Scan for the cell matching the given text and deliver its [x, y] coordinate at center. 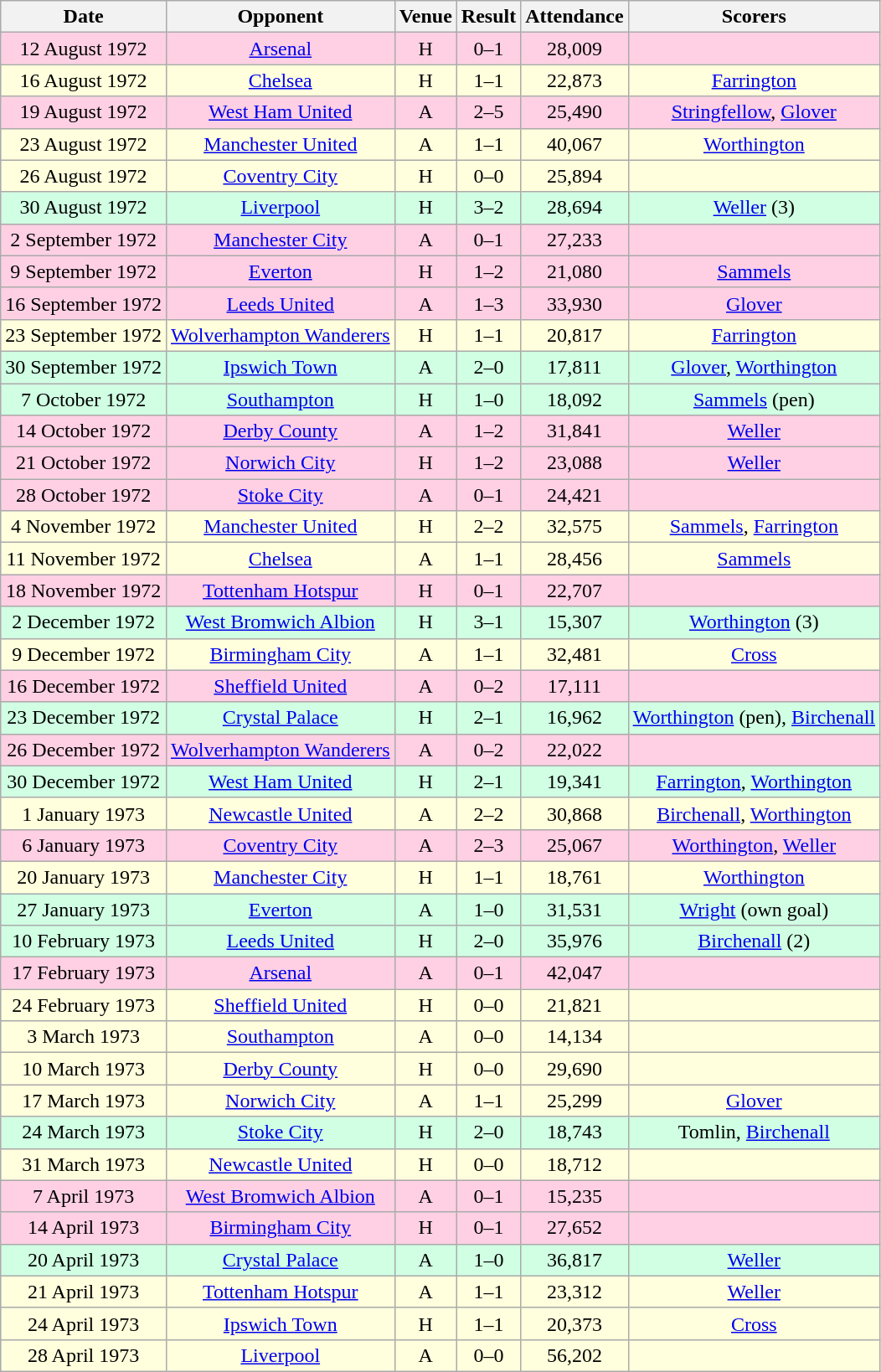
10 March 1973 [84, 1069]
Scorers [754, 17]
Venue [425, 17]
2 September 1972 [84, 240]
35,976 [574, 941]
14 October 1972 [84, 431]
33,930 [574, 303]
17,111 [574, 686]
20 January 1973 [84, 877]
27,652 [574, 1228]
24 March 1973 [84, 1132]
2–5 [488, 112]
21 April 1973 [84, 1292]
11 November 1972 [84, 559]
22,707 [574, 591]
21 October 1972 [84, 463]
14 April 1973 [84, 1228]
12 August 1972 [84, 49]
31,841 [574, 431]
1 January 1973 [84, 813]
14,134 [574, 1037]
3–2 [488, 208]
28 October 1972 [84, 495]
30 August 1972 [84, 208]
Farrington, Worthington [754, 781]
23,088 [574, 463]
Weller (3) [754, 208]
56,202 [574, 1355]
16 August 1972 [84, 80]
31 March 1973 [84, 1164]
16 September 1972 [84, 303]
28,456 [574, 559]
Worthington, Weller [754, 845]
10 February 1973 [84, 941]
Attendance [574, 17]
23 August 1972 [84, 144]
23 September 1972 [84, 335]
6 January 1973 [84, 845]
27 January 1973 [84, 909]
22,022 [574, 750]
7 October 1972 [84, 400]
24,421 [574, 495]
7 April 1973 [84, 1196]
18,761 [574, 877]
24 April 1973 [84, 1323]
27,233 [574, 240]
17 February 1973 [84, 973]
28,009 [574, 49]
17,811 [574, 367]
Wright (own goal) [754, 909]
Sammels, Farrington [754, 527]
4 November 1972 [84, 527]
3 March 1973 [84, 1037]
26 December 1972 [84, 750]
21,821 [574, 1005]
22,873 [574, 80]
24 February 1973 [84, 1005]
16,962 [574, 718]
Birchenall (2) [754, 941]
29,690 [574, 1069]
32,481 [574, 654]
2 December 1972 [84, 622]
9 December 1972 [84, 654]
2–3 [488, 845]
Tomlin, Birchenall [754, 1132]
31,531 [574, 909]
Date [84, 17]
23 December 1972 [84, 718]
28,694 [574, 208]
15,235 [574, 1196]
25,299 [574, 1101]
21,080 [574, 271]
30,868 [574, 813]
30 December 1972 [84, 781]
40,067 [574, 144]
16 December 1972 [84, 686]
20,817 [574, 335]
Worthington (3) [754, 622]
Opponent [280, 17]
25,894 [574, 176]
Glover, Worthington [754, 367]
28 April 1973 [84, 1355]
18,743 [574, 1132]
20 April 1973 [84, 1260]
Birchenall, Worthington [754, 813]
19,341 [574, 781]
42,047 [574, 973]
Stringfellow, Glover [754, 112]
25,067 [574, 845]
3–1 [488, 622]
36,817 [574, 1260]
19 August 1972 [84, 112]
20,373 [574, 1323]
32,575 [574, 527]
25,490 [574, 112]
18,712 [574, 1164]
15,307 [574, 622]
Worthington (pen), Birchenall [754, 718]
1–3 [488, 303]
30 September 1972 [84, 367]
9 September 1972 [84, 271]
26 August 1972 [84, 176]
Result [488, 17]
18,092 [574, 400]
17 March 1973 [84, 1101]
18 November 1972 [84, 591]
Sammels (pen) [754, 400]
23,312 [574, 1292]
